From the cell containing the given text, extract its center point as (X, Y) coordinate. 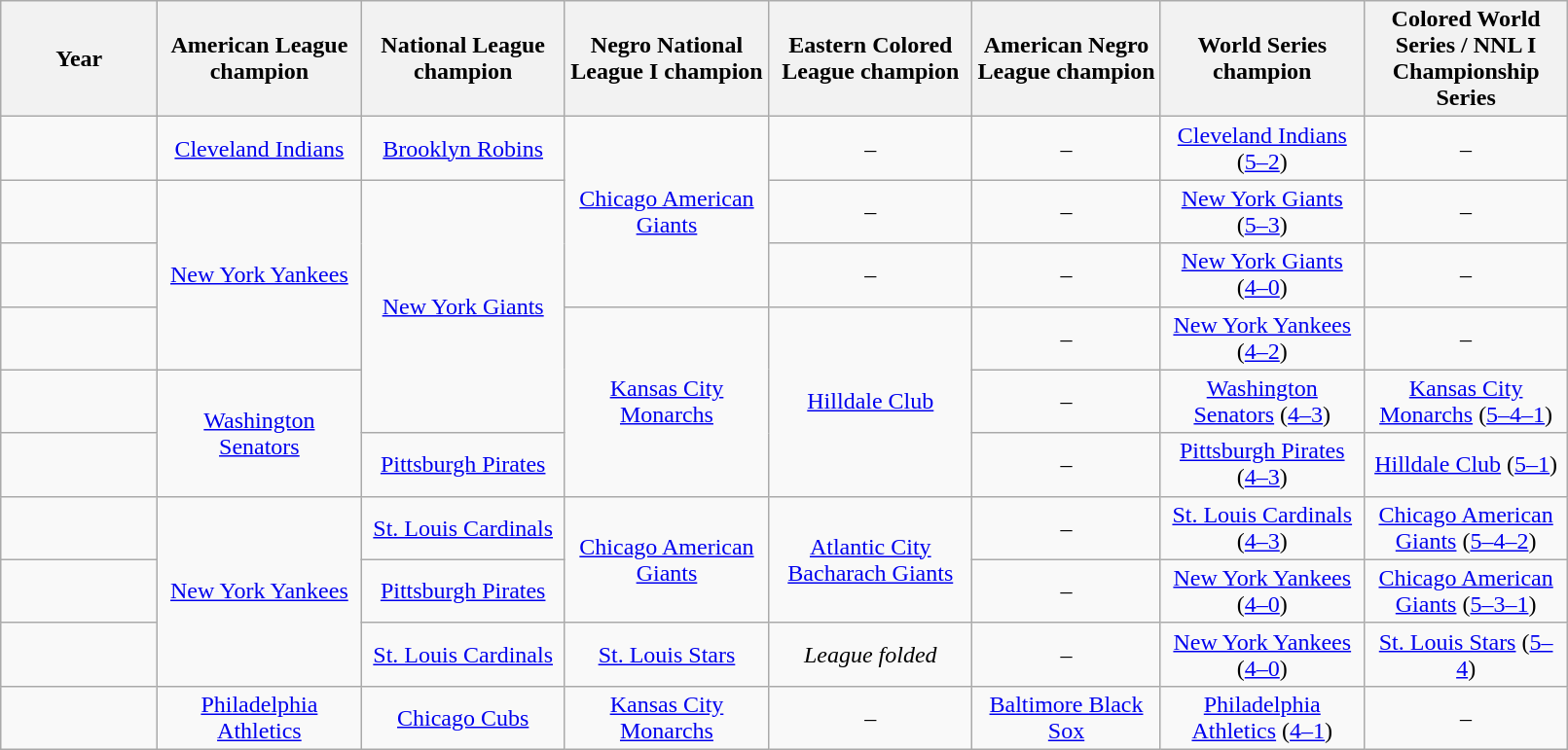
World Series champion (1261, 58)
Kansas City Monarchs (5–4–1) (1466, 401)
Baltimore Black Sox (1067, 718)
Philadelphia Athletics (4–1) (1261, 718)
Atlantic City Bacharach Giants (870, 559)
New York Giants (4–0) (1261, 274)
St. Louis Stars (5–4) (1466, 654)
American Negro League champion (1067, 58)
Eastern Colored League champion (870, 58)
Negro National League I champion (666, 58)
Chicago American Giants (5–4–2) (1466, 527)
Year (80, 58)
Pittsburgh Pirates (4–3) (1261, 465)
Washington Senators (259, 433)
Philadelphia Athletics (259, 718)
Colored World Series / NNL I Championship Series (1466, 58)
New York Giants (5–3) (1261, 212)
Washington Senators (4–3) (1261, 401)
National League champion (463, 58)
Hilldale Club (5–1) (1466, 465)
Cleveland Indians (259, 148)
Cleveland Indians (5–2) (1261, 148)
New York Yankees (4–2) (1261, 339)
League folded (870, 654)
Chicago American Giants (5–3–1) (1466, 591)
Hilldale Club (870, 401)
Chicago Cubs (463, 718)
New York Giants (463, 306)
St. Louis Stars (666, 654)
St. Louis Cardinals (4–3) (1261, 527)
American League champion (259, 58)
Brooklyn Robins (463, 148)
